Search for the cell housing the specified text and yield its (X, Y) center coordinate. 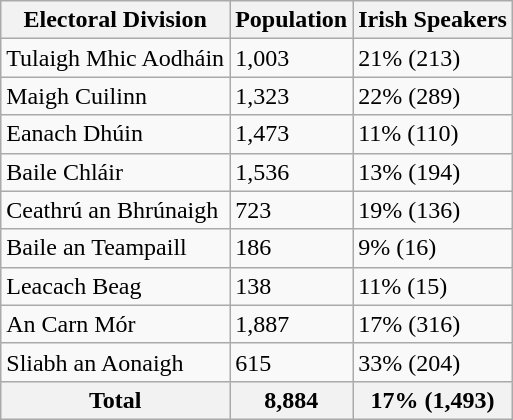
Eanach Dhúin (116, 134)
11% (110) (433, 134)
Baile an Teampaill (116, 248)
33% (204) (433, 362)
723 (292, 210)
Leacach Beag (116, 286)
Baile Chláir (116, 172)
Ceathrú an Bhrúnaigh (116, 210)
9% (16) (433, 248)
Population (292, 20)
21% (213) (433, 58)
8,884 (292, 400)
1,473 (292, 134)
Total (116, 400)
Tulaigh Mhic Aodháin (116, 58)
1,536 (292, 172)
19% (136) (433, 210)
22% (289) (433, 96)
17% (1,493) (433, 400)
1,887 (292, 324)
An Carn Mór (116, 324)
615 (292, 362)
Irish Speakers (433, 20)
1,003 (292, 58)
1,323 (292, 96)
Electoral Division (116, 20)
138 (292, 286)
Sliabh an Aonaigh (116, 362)
17% (316) (433, 324)
11% (15) (433, 286)
186 (292, 248)
13% (194) (433, 172)
Maigh Cuilinn (116, 96)
